From the cell containing the given text, extract its center point as (X, Y) coordinate. 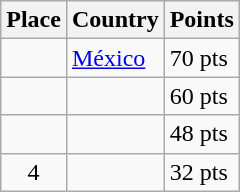
Country (115, 20)
32 pts (202, 172)
México (115, 58)
Place (34, 20)
70 pts (202, 58)
Points (202, 20)
4 (34, 172)
48 pts (202, 134)
60 pts (202, 96)
